Locate the cell with the specified text and output its [x, y] center coordinate. 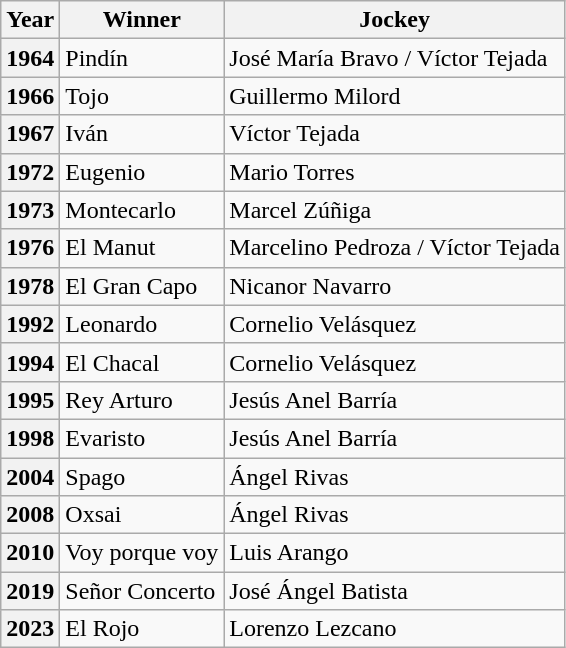
1967 [30, 134]
Guillermo Milord [395, 96]
1995 [30, 400]
1972 [30, 172]
1998 [30, 438]
Jockey [395, 20]
2023 [30, 629]
Rey Arturo [142, 400]
Marcelino Pedroza / Víctor Tejada [395, 248]
2008 [30, 515]
Montecarlo [142, 210]
José Ángel Batista [395, 591]
Spago [142, 477]
Mario Torres [395, 172]
Señor Concerto [142, 591]
Marcel Zúñiga [395, 210]
Oxsai [142, 515]
El Chacal [142, 362]
Voy porque voy [142, 553]
Lorenzo Lezcano [395, 629]
1973 [30, 210]
El Gran Capo [142, 286]
1976 [30, 248]
2019 [30, 591]
Nicanor Navarro [395, 286]
Luis Arango [395, 553]
Pindín [142, 58]
2004 [30, 477]
1966 [30, 96]
Eugenio [142, 172]
1978 [30, 286]
Tojo [142, 96]
Iván [142, 134]
Evaristo [142, 438]
El Manut [142, 248]
Winner [142, 20]
El Rojo [142, 629]
Year [30, 20]
2010 [30, 553]
Leonardo [142, 324]
1994 [30, 362]
José María Bravo / Víctor Tejada [395, 58]
1992 [30, 324]
1964 [30, 58]
Víctor Tejada [395, 134]
